Detect which cell encompasses the target text, then output its [X, Y] center coordinate. 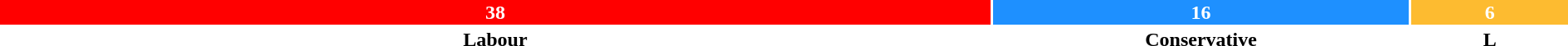
6 [1490, 12]
38 [495, 12]
16 [1201, 12]
